Return (x, y) of the center of cell containing provided text 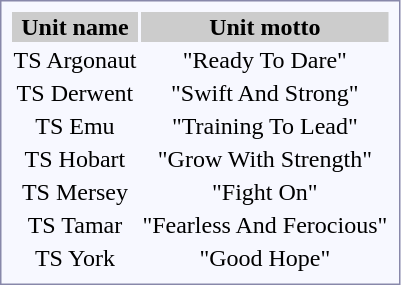
"Training To Lead" (265, 126)
TS Emu (75, 126)
TS Hobart (75, 159)
TS Argonaut (75, 60)
"Grow With Strength" (265, 159)
"Fearless And Ferocious" (265, 225)
"Good Hope" (265, 258)
TS York (75, 258)
TS Derwent (75, 93)
Unit motto (265, 27)
"Ready To Dare" (265, 60)
"Fight On" (265, 192)
TS Mersey (75, 192)
"Swift And Strong" (265, 93)
Unit name (75, 27)
TS Tamar (75, 225)
